Provide the [x, y] coordinate of the cell's center where the given text is located.  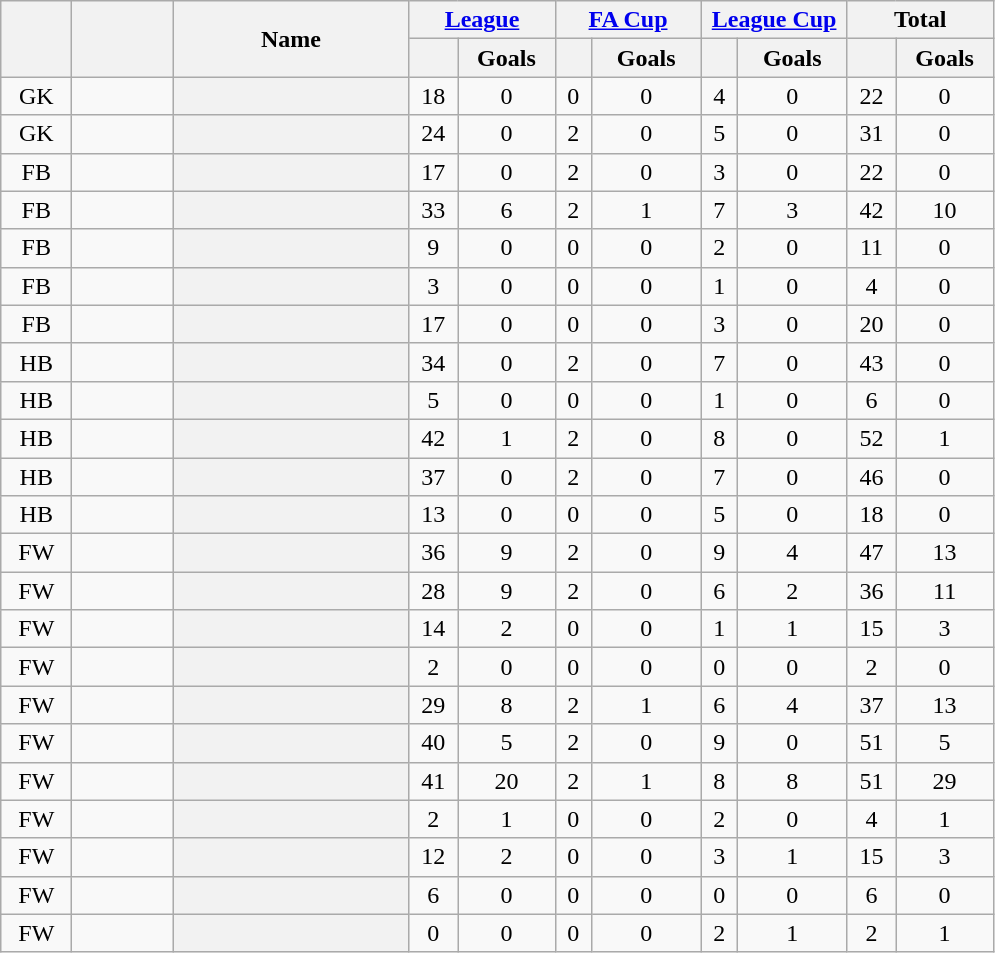
14 [434, 629]
24 [434, 134]
31 [872, 134]
40 [434, 743]
28 [434, 591]
41 [434, 781]
12 [434, 857]
46 [872, 477]
FA Cup [628, 20]
34 [434, 362]
33 [434, 210]
52 [872, 438]
Total [920, 20]
10 [944, 210]
Name [291, 39]
47 [872, 553]
League [482, 20]
League Cup [774, 20]
43 [872, 362]
